Detect which cell encompasses the target text, then output its [x, y] center coordinate. 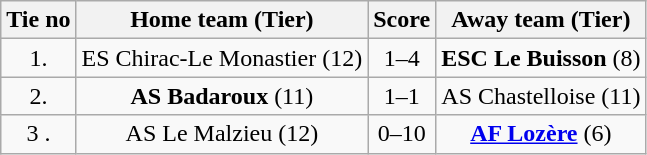
Away team (Tier) [541, 20]
2. [38, 96]
ESC Le Buisson (8) [541, 58]
1–1 [402, 96]
AS Chastelloise (11) [541, 96]
AS Badaroux (11) [222, 96]
AF Lozère (6) [541, 134]
1. [38, 58]
ES Chirac-Le Monastier (12) [222, 58]
Home team (Tier) [222, 20]
AS Le Malzieu (12) [222, 134]
3 . [38, 134]
Tie no [38, 20]
0–10 [402, 134]
1–4 [402, 58]
Score [402, 20]
